Search for the cell housing the specified text and yield its (X, Y) center coordinate. 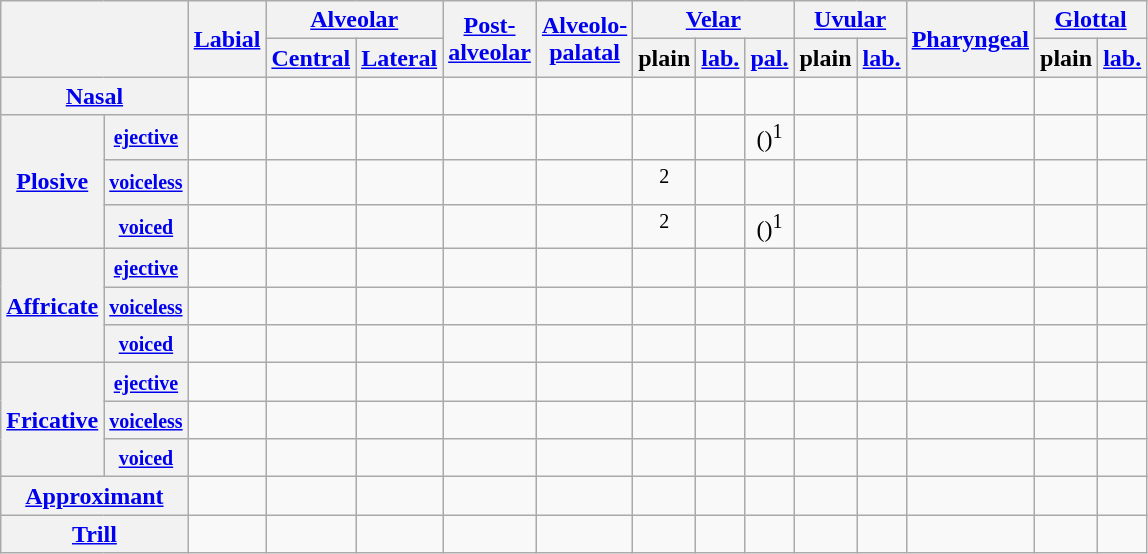
Alveolo-palatal (584, 39)
Post-alveolar (490, 39)
Lateral (400, 58)
Uvular (850, 20)
Central (311, 58)
Plosive (52, 182)
Glottal (1091, 20)
Alveolar (354, 20)
Labial (227, 39)
Fricative (52, 420)
Nasal (94, 96)
pal. (770, 58)
Approximant (94, 496)
Affricate (52, 306)
Trill (94, 534)
Velar (714, 20)
Pharyngeal (970, 39)
